Search for the cell housing the specified text and yield its [X, Y] center coordinate. 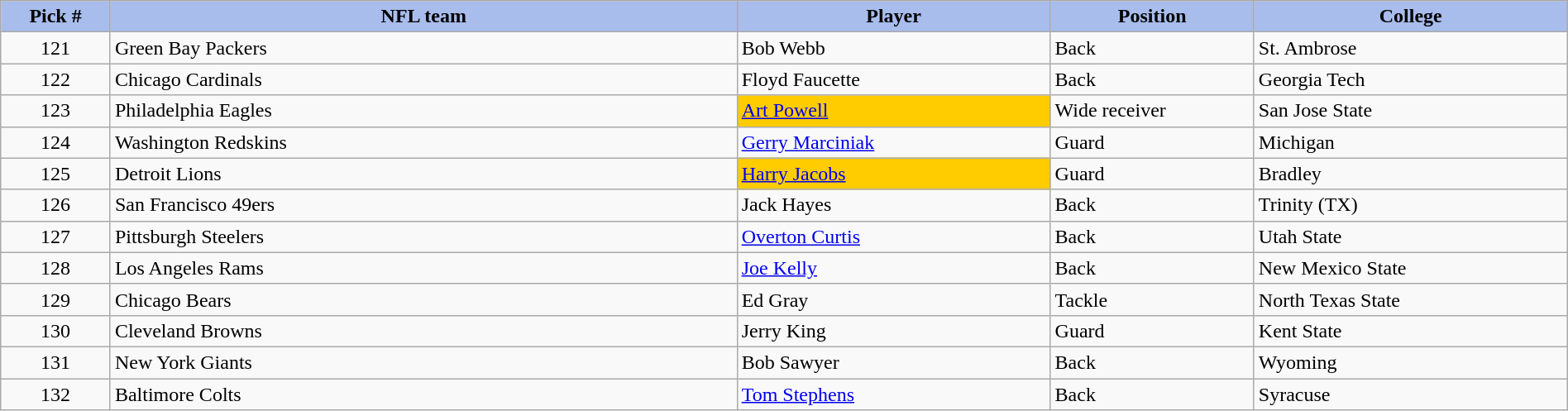
Jerry King [893, 331]
St. Ambrose [1411, 48]
Pittsburgh Steelers [423, 237]
Georgia Tech [1411, 79]
Bob Sawyer [893, 362]
NFL team [423, 17]
126 [56, 205]
Pick # [56, 17]
121 [56, 48]
Baltimore Colts [423, 394]
Overton Curtis [893, 237]
Trinity (TX) [1411, 205]
122 [56, 79]
129 [56, 299]
Player [893, 17]
San Jose State [1411, 111]
Detroit Lions [423, 174]
Art Powell [893, 111]
Chicago Cardinals [423, 79]
Ed Gray [893, 299]
North Texas State [1411, 299]
Tackle [1152, 299]
Washington Redskins [423, 142]
Jack Hayes [893, 205]
125 [56, 174]
New York Giants [423, 362]
Harry Jacobs [893, 174]
Wide receiver [1152, 111]
Position [1152, 17]
Chicago Bears [423, 299]
Syracuse [1411, 394]
Los Angeles Rams [423, 268]
Cleveland Browns [423, 331]
128 [56, 268]
Utah State [1411, 237]
124 [56, 142]
Tom Stephens [893, 394]
Joe Kelly [893, 268]
131 [56, 362]
Green Bay Packers [423, 48]
123 [56, 111]
Bradley [1411, 174]
New Mexico State [1411, 268]
Kent State [1411, 331]
College [1411, 17]
Gerry Marciniak [893, 142]
Philadelphia Eagles [423, 111]
Bob Webb [893, 48]
Floyd Faucette [893, 79]
San Francisco 49ers [423, 205]
127 [56, 237]
Michigan [1411, 142]
Wyoming [1411, 362]
130 [56, 331]
132 [56, 394]
